Pinpoint the cell where the given text exists, returning its [x, y] midpoint coordinate. 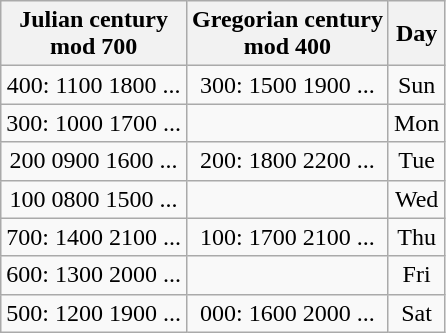
Sun [416, 85]
Gregorian centurymod 400 [287, 34]
Tue [416, 161]
Mon [416, 123]
300: 1000 1700 ... [94, 123]
400: 1100 1800 ... [94, 85]
Wed [416, 199]
000: 1600 2000 ... [287, 313]
300: 1500 1900 ... [287, 85]
Sat [416, 313]
Fri [416, 275]
Thu [416, 237]
Julian centurymod 700 [94, 34]
500: 1200 1900 ... [94, 313]
200 0900 1600 ... [94, 161]
Day [416, 34]
100: 1700 2100 ... [287, 237]
200: 1800 2200 ... [287, 161]
100 0800 1500 ... [94, 199]
700: 1400 2100 ... [94, 237]
600: 1300 2000 ... [94, 275]
